Find where the given text appears and provide that cell's center as (x, y) coordinate. 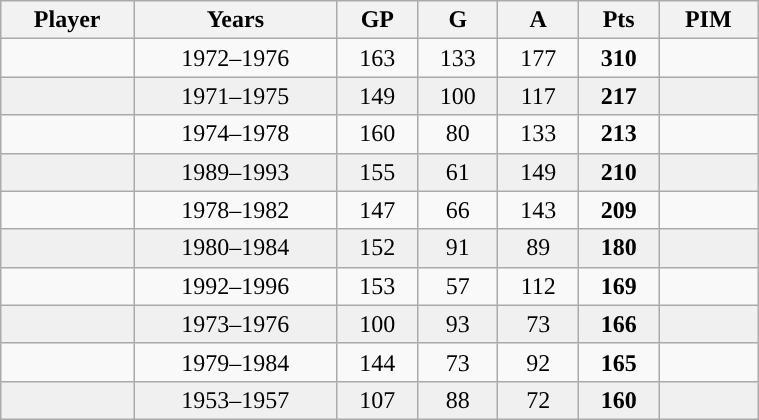
92 (538, 362)
1992–1996 (236, 286)
1989–1993 (236, 172)
153 (377, 286)
213 (618, 134)
107 (377, 400)
152 (377, 248)
155 (377, 172)
209 (618, 210)
1974–1978 (236, 134)
1971–1975 (236, 96)
1973–1976 (236, 324)
310 (618, 58)
180 (618, 248)
177 (538, 58)
72 (538, 400)
163 (377, 58)
66 (458, 210)
PIM (708, 20)
112 (538, 286)
80 (458, 134)
143 (538, 210)
1980–1984 (236, 248)
210 (618, 172)
1978–1982 (236, 210)
Player (68, 20)
93 (458, 324)
147 (377, 210)
A (538, 20)
Years (236, 20)
91 (458, 248)
117 (538, 96)
61 (458, 172)
1979–1984 (236, 362)
Pts (618, 20)
89 (538, 248)
1953–1957 (236, 400)
1972–1976 (236, 58)
GP (377, 20)
144 (377, 362)
217 (618, 96)
88 (458, 400)
G (458, 20)
57 (458, 286)
169 (618, 286)
165 (618, 362)
166 (618, 324)
